Capture the cell that displays the provided text and extract its [x, y] central coordinate. 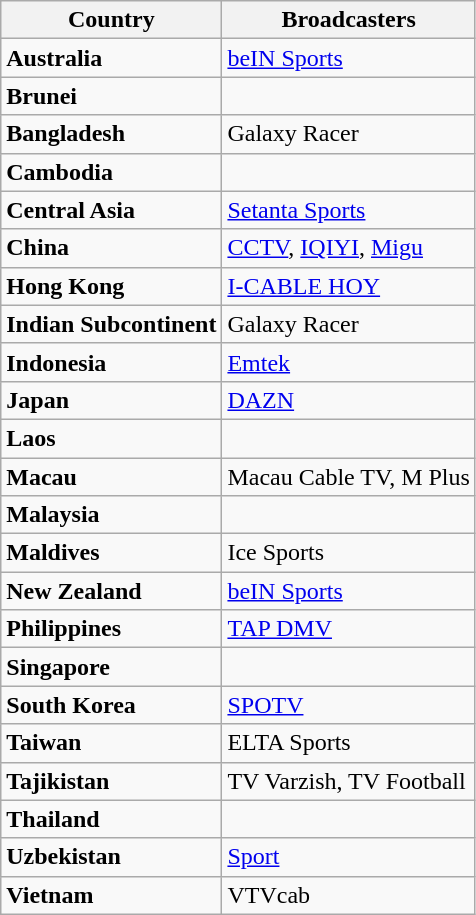
Sport [349, 857]
Malaysia [112, 515]
Setanta Sports [349, 210]
Central Asia [112, 210]
Emtek [349, 362]
China [112, 248]
Philippines [112, 629]
Country [112, 20]
DAZN [349, 400]
Singapore [112, 667]
Taiwan [112, 743]
Tajikistan [112, 781]
Ice Sports [349, 553]
Hong Kong [112, 286]
Cambodia [112, 172]
TAP DMV [349, 629]
Maldives [112, 553]
Indian Subcontinent [112, 324]
Macau Cable TV, M Plus [349, 477]
Uzbekistan [112, 857]
New Zealand [112, 591]
ELTA Sports [349, 743]
CCTV, IQIYI, Migu [349, 248]
Macau [112, 477]
Brunei [112, 96]
SPOTV [349, 705]
Australia [112, 58]
Thailand [112, 819]
Laos [112, 438]
VTVcab [349, 895]
I-CABLE HOY [349, 286]
TV Varzish, TV Football [349, 781]
Japan [112, 400]
Vietnam [112, 895]
Bangladesh [112, 134]
South Korea [112, 705]
Indonesia [112, 362]
Broadcasters [349, 20]
